Detect which cell encompasses the target text, then output its [X, Y] center coordinate. 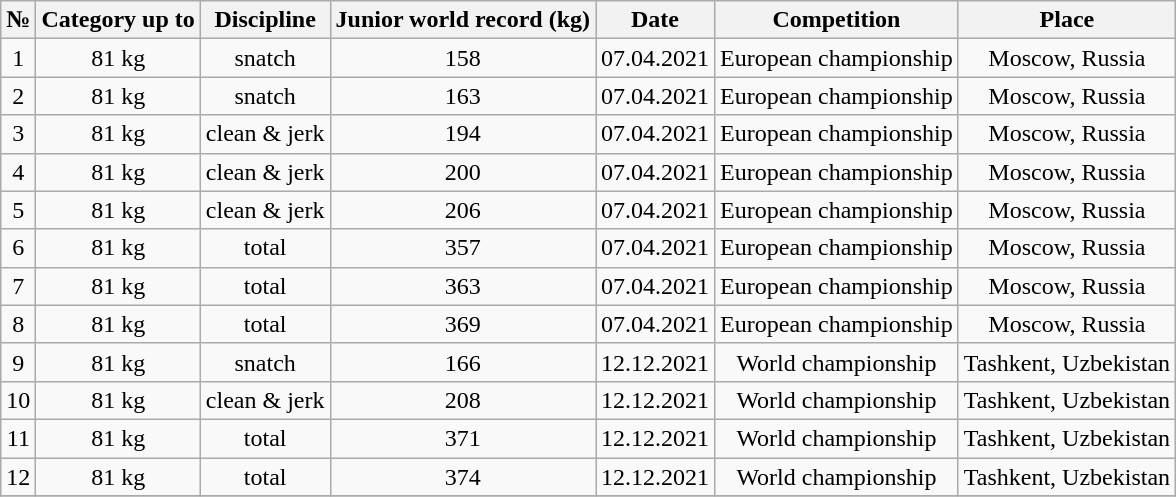
4 [18, 172]
363 [463, 286]
№ [18, 20]
200 [463, 172]
194 [463, 134]
Date [656, 20]
163 [463, 96]
206 [463, 210]
Junior world record (kg) [463, 20]
Category up to [118, 20]
Place [1066, 20]
11 [18, 438]
369 [463, 324]
371 [463, 438]
8 [18, 324]
12 [18, 477]
9 [18, 362]
1 [18, 58]
3 [18, 134]
208 [463, 400]
Discipline [265, 20]
357 [463, 248]
158 [463, 58]
374 [463, 477]
7 [18, 286]
6 [18, 248]
2 [18, 96]
Competition [837, 20]
5 [18, 210]
10 [18, 400]
166 [463, 362]
